Output the (x, y) coordinate of the center of the cell containing the given text.  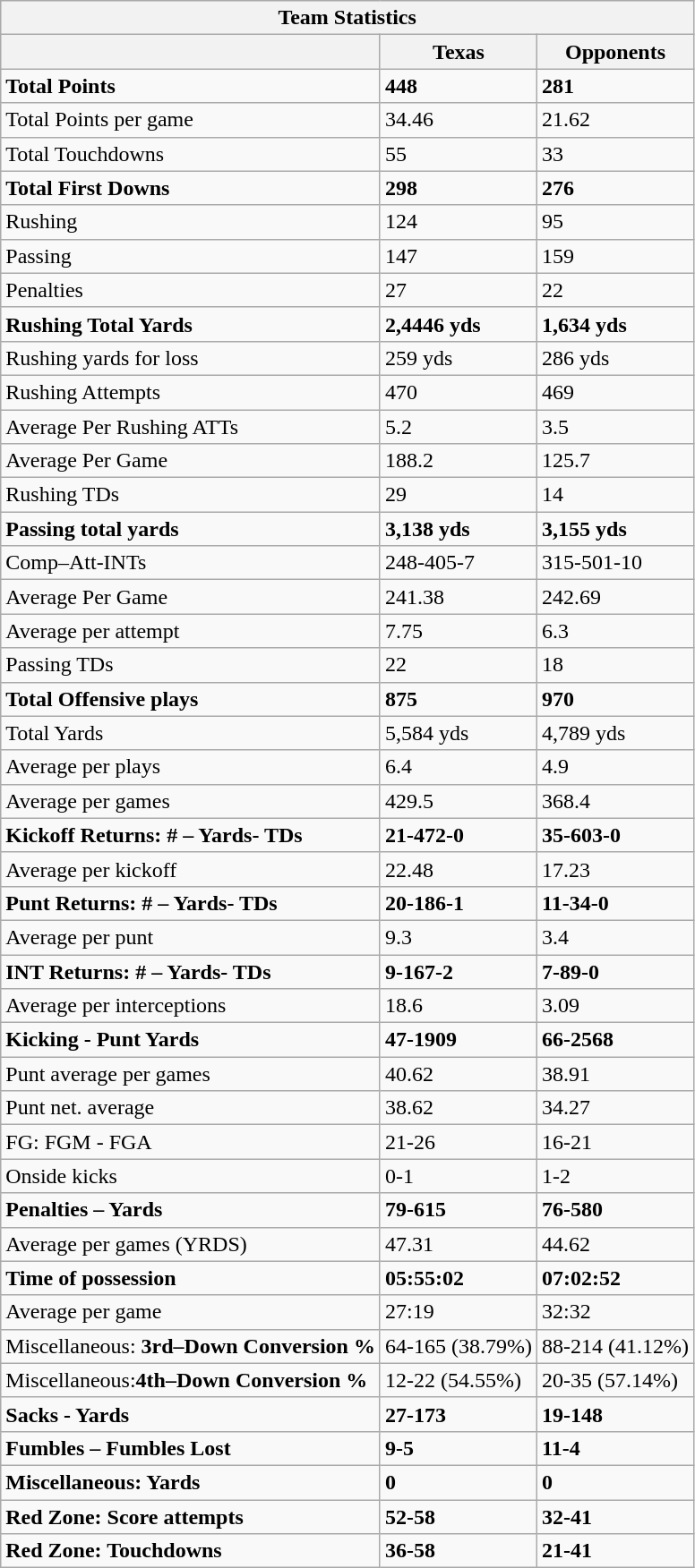
3.5 (616, 427)
Miscellaneous:4th–Down Conversion % (191, 1380)
Total First Downs (191, 188)
6.4 (459, 767)
Opponents (616, 52)
Average per games (191, 801)
Kickoff Returns: # – Yards- TDs (191, 835)
298 (459, 188)
5,584 yds (459, 733)
Fumbles – Fumbles Lost (191, 1448)
9.3 (459, 937)
3.4 (616, 937)
4.9 (616, 767)
Team Statistics (347, 18)
66-2568 (616, 1040)
Total Offensive plays (191, 699)
3.09 (616, 1006)
4,789 yds (616, 733)
Rushing Total Yards (191, 324)
Rushing yards for loss (191, 358)
248-405-7 (459, 563)
34.27 (616, 1108)
19-148 (616, 1414)
281 (616, 86)
35-603-0 (616, 835)
27-173 (459, 1414)
Punt Returns: # – Yards- TDs (191, 903)
Onside kicks (191, 1176)
21-41 (616, 1551)
9-5 (459, 1448)
33 (616, 154)
Average Per Rushing ATTs (191, 427)
3,155 yds (616, 529)
27:19 (459, 1312)
47-1909 (459, 1040)
18 (616, 665)
Red Zone: Score attempts (191, 1517)
241.38 (459, 597)
159 (616, 256)
14 (616, 495)
Total Yards (191, 733)
875 (459, 699)
79-615 (459, 1210)
Average per game (191, 1312)
Kicking - Punt Yards (191, 1040)
259 yds (459, 358)
1,634 yds (616, 324)
34.46 (459, 120)
Red Zone: Touchdowns (191, 1551)
Texas (459, 52)
Average per kickoff (191, 869)
2,4446 yds (459, 324)
17.23 (616, 869)
05:55:02 (459, 1278)
Penalties (191, 290)
47.31 (459, 1244)
Passing TDs (191, 665)
Average per interceptions (191, 1006)
7-89-0 (616, 971)
125.7 (616, 461)
Penalties – Yards (191, 1210)
124 (459, 222)
Rushing (191, 222)
44.62 (616, 1244)
21-472-0 (459, 835)
0-1 (459, 1176)
76-580 (616, 1210)
Average per punt (191, 937)
12-22 (54.55%) (459, 1380)
Passing total yards (191, 529)
368.4 (616, 801)
Rushing Attempts (191, 392)
315-501-10 (616, 563)
64-165 (38.79%) (459, 1346)
36-58 (459, 1551)
Comp–Att-INTs (191, 563)
21-26 (459, 1142)
6.3 (616, 631)
Total Points per game (191, 120)
Total Touchdowns (191, 154)
Average per games (YRDS) (191, 1244)
970 (616, 699)
FG: FGM - FGA (191, 1142)
INT Returns: # – Yards- TDs (191, 971)
20-35 (57.14%) (616, 1380)
448 (459, 86)
Miscellaneous: Yards (191, 1482)
5.2 (459, 427)
11-4 (616, 1448)
21.62 (616, 120)
3,138 yds (459, 529)
Punt average per games (191, 1074)
286 yds (616, 358)
27 (459, 290)
242.69 (616, 597)
Passing (191, 256)
Average per plays (191, 767)
38.62 (459, 1108)
22.48 (459, 869)
95 (616, 222)
52-58 (459, 1517)
429.5 (459, 801)
32-41 (616, 1517)
20-186-1 (459, 903)
Total Points (191, 86)
1-2 (616, 1176)
276 (616, 188)
469 (616, 392)
11-34-0 (616, 903)
07:02:52 (616, 1278)
40.62 (459, 1074)
32:32 (616, 1312)
188.2 (459, 461)
470 (459, 392)
Time of possession (191, 1278)
147 (459, 256)
Average per attempt (191, 631)
16-21 (616, 1142)
18.6 (459, 1006)
38.91 (616, 1074)
9-167-2 (459, 971)
Punt net. average (191, 1108)
Sacks - Yards (191, 1414)
88-214 (41.12%) (616, 1346)
29 (459, 495)
Miscellaneous: 3rd–Down Conversion % (191, 1346)
Rushing TDs (191, 495)
7.75 (459, 631)
55 (459, 154)
